Scan for the cell matching the given text and deliver its (x, y) coordinate at center. 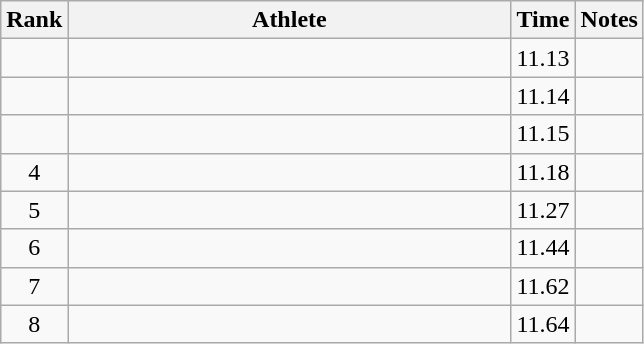
Athlete (290, 20)
6 (34, 248)
8 (34, 324)
5 (34, 210)
11.27 (543, 210)
11.15 (543, 134)
11.18 (543, 172)
Time (543, 20)
11.64 (543, 324)
11.44 (543, 248)
11.62 (543, 286)
7 (34, 286)
Rank (34, 20)
11.13 (543, 58)
11.14 (543, 96)
4 (34, 172)
Notes (609, 20)
